For the text-containing cell, return its midpoint in (x, y) coordinate format. 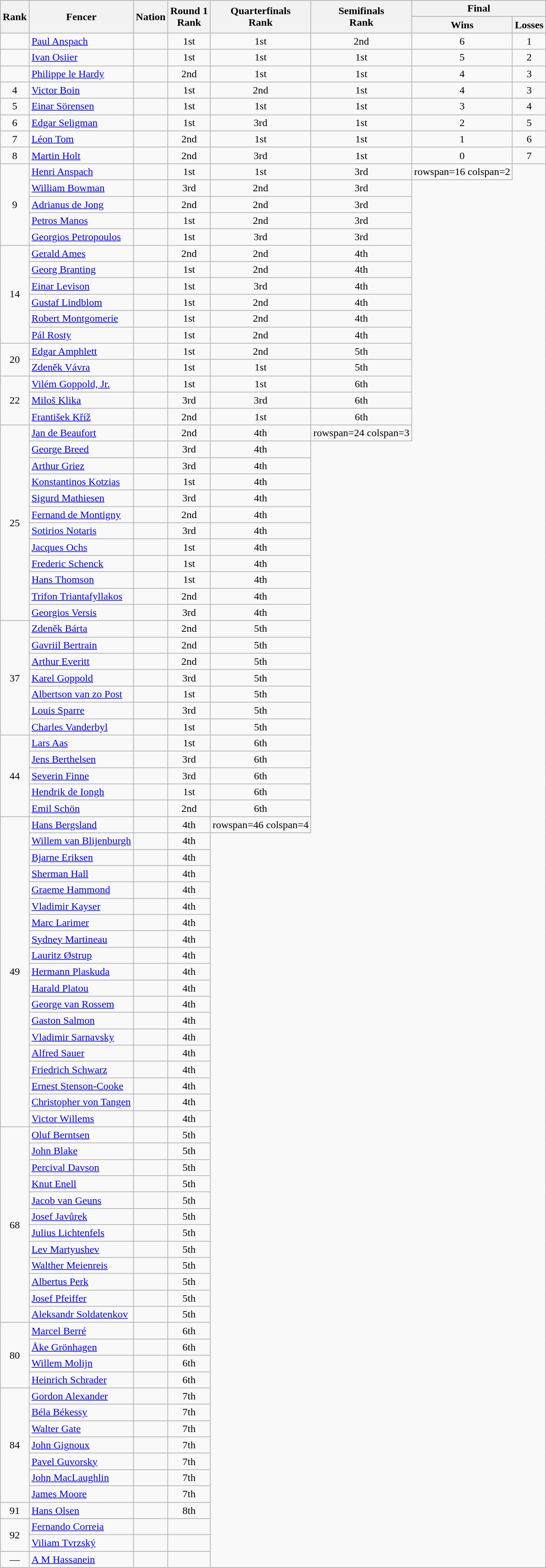
Hans Bergsland (82, 825)
SemifinalsRank (361, 17)
Robert Montgomerie (82, 319)
Marc Larimer (82, 923)
8 (15, 155)
Fencer (82, 17)
37 (15, 678)
Zdeněk Bárta (82, 629)
Karel Goppold (82, 678)
Emil Schön (82, 808)
Victor Boin (82, 90)
Louis Sparre (82, 710)
Einar Levison (82, 286)
Pál Rosty (82, 335)
49 (15, 972)
Victor Willems (82, 1119)
Walter Gate (82, 1429)
Jan de Beaufort (82, 433)
Julius Lichtenfels (82, 1233)
Georgios Versis (82, 612)
James Moore (82, 1494)
Konstantinos Kotzias (82, 482)
80 (15, 1355)
Gustaf Lindblom (82, 302)
Frederic Schenck (82, 564)
Harald Platou (82, 988)
John MacLaughlin (82, 1478)
Hendrik de Iongh (82, 792)
Vilém Goppold, Jr. (82, 384)
Viliam Tvrzský (82, 1543)
Jens Berthelsen (82, 760)
25 (15, 522)
Josef Javůrek (82, 1216)
rowspan=16 colspan=2 (462, 172)
Béla Békessy (82, 1412)
Lars Aas (82, 743)
František Kříž (82, 416)
Vladimir Sarnavsky (82, 1037)
Jacques Ochs (82, 547)
Sotirios Notaris (82, 531)
Miloš Klika (82, 400)
Bjarne Eriksen (82, 857)
Christopher von Tangen (82, 1102)
Ernest Stenson-Cooke (82, 1086)
Vladimir Kayser (82, 906)
Gordon Alexander (82, 1396)
John Gignoux (82, 1445)
Jacob van Geuns (82, 1200)
Marcel Berré (82, 1331)
Wins (462, 25)
68 (15, 1225)
Léon Tom (82, 139)
Zdeněk Vávra (82, 368)
Josef Pfeiffer (82, 1298)
Willem van Blijenburgh (82, 841)
Rank (15, 17)
22 (15, 400)
Nation (151, 17)
Aleksandr Soldatenkov (82, 1315)
Willem Molijn (82, 1363)
Alfred Sauer (82, 1053)
Severin Finne (82, 776)
91 (15, 1510)
Friedrich Schwarz (82, 1070)
Pavel Guvorsky (82, 1461)
Hermann Plaskuda (82, 971)
Hans Olsen (82, 1510)
Adrianus de Jong (82, 205)
Georg Branting (82, 270)
Albertus Perk (82, 1282)
A M Hassanein (82, 1559)
Ivan Osiier (82, 57)
Knut Enell (82, 1184)
Final (479, 9)
84 (15, 1445)
Paul Anspach (82, 41)
Albertson van zo Post (82, 694)
John Blake (82, 1151)
Round 1Rank (189, 17)
14 (15, 294)
Heinrich Schrader (82, 1380)
Sydney Martineau (82, 939)
Fernando Correia (82, 1527)
rowspan=46 colspan=4 (261, 825)
Trifon Triantafyllakos (82, 596)
Arthur Griez (82, 465)
Edgar Seligman (82, 123)
Sigurd Mathiesen (82, 498)
Petros Manos (82, 221)
Charles Vanderbyl (82, 727)
George Breed (82, 449)
Oluf Berntsen (82, 1135)
Einar Sörensen (82, 106)
Percival Davson (82, 1167)
Losses (529, 25)
Åke Grönhagen (82, 1347)
Graeme Hammond (82, 890)
Sherman Hall (82, 874)
William Bowman (82, 188)
8th (189, 1510)
Gerald Ames (82, 253)
92 (15, 1535)
— (15, 1559)
Arthur Everitt (82, 661)
Fernand de Montigny (82, 515)
Walther Meienreis (82, 1266)
Lauritz Østrup (82, 955)
rowspan=24 colspan=3 (361, 433)
Gavriil Bertrain (82, 645)
Lev Martyushev (82, 1249)
Martin Holt (82, 155)
Edgar Amphlett (82, 351)
44 (15, 776)
Hans Thomson (82, 580)
9 (15, 204)
Philippe le Hardy (82, 74)
QuarterfinalsRank (261, 17)
Georgios Petropoulos (82, 237)
George van Rossem (82, 1004)
20 (15, 359)
Henri Anspach (82, 172)
Gaston Salmon (82, 1021)
0 (462, 155)
